Search for the cell housing the specified text and yield its [x, y] center coordinate. 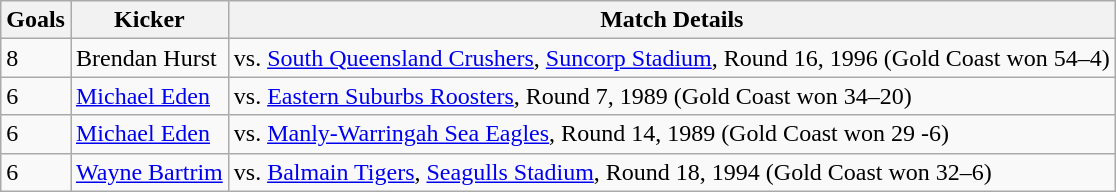
vs. South Queensland Crushers, Suncorp Stadium, Round 16, 1996 (Gold Coast won 54–4) [672, 58]
vs. Manly-Warringah Sea Eagles, Round 14, 1989 (Gold Coast won 29 -6) [672, 134]
8 [36, 58]
Match Details [672, 20]
Kicker [149, 20]
Goals [36, 20]
Wayne Bartrim [149, 172]
vs. Balmain Tigers, Seagulls Stadium, Round 18, 1994 (Gold Coast won 32–6) [672, 172]
Brendan Hurst [149, 58]
vs. Eastern Suburbs Roosters, Round 7, 1989 (Gold Coast won 34–20) [672, 96]
